Return the [X, Y] coordinate for the center point of the cell that contains the specified text.  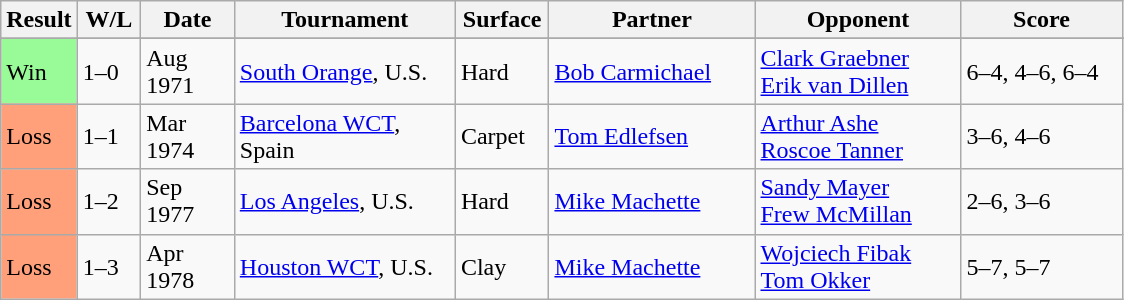
Bob Carmichael [652, 72]
Arthur Ashe Roscoe Tanner [858, 136]
Score [1042, 20]
Partner [652, 20]
W/L [109, 20]
5–7, 5–7 [1042, 266]
Apr 1978 [188, 266]
Clark Graebner Erik van Dillen [858, 72]
3–6, 4–6 [1042, 136]
1–3 [109, 266]
Los Angeles, U.S. [344, 202]
Tournament [344, 20]
Date [188, 20]
2–6, 3–6 [1042, 202]
Sandy Mayer Frew McMillan [858, 202]
Sep 1977 [188, 202]
1–2 [109, 202]
1–0 [109, 72]
Houston WCT, U.S. [344, 266]
Surface [502, 20]
Win [39, 72]
Clay [502, 266]
Tom Edlefsen [652, 136]
South Orange, U.S. [344, 72]
Wojciech Fibak Tom Okker [858, 266]
1–1 [109, 136]
Barcelona WCT, Spain [344, 136]
6–4, 4–6, 6–4 [1042, 72]
Result [39, 20]
Opponent [858, 20]
Mar 1974 [188, 136]
Carpet [502, 136]
Aug 1971 [188, 72]
